Return [X, Y] of the center of cell containing provided text 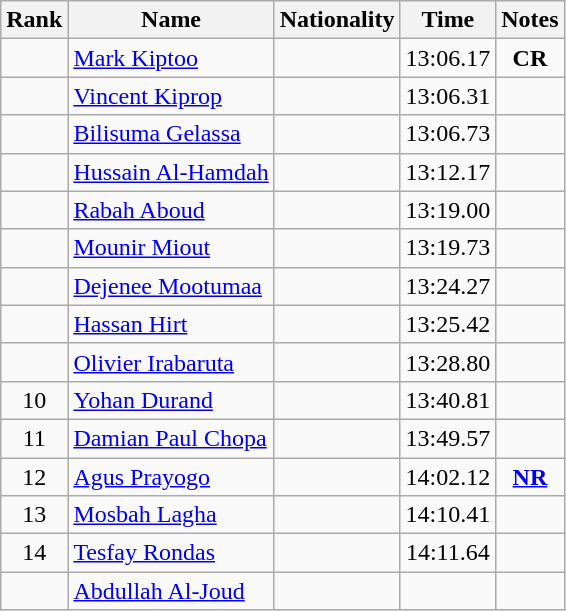
Olivier Irabaruta [171, 362]
11 [34, 438]
CR [530, 58]
Tesfay Rondas [171, 553]
Dejenee Mootumaa [171, 286]
13:06.31 [448, 96]
13:06.73 [448, 134]
Abdullah Al-Joud [171, 591]
Mounir Miout [171, 248]
14:11.64 [448, 553]
13:25.42 [448, 324]
Rank [34, 20]
13:40.81 [448, 400]
10 [34, 400]
13:19.73 [448, 248]
Bilisuma Gelassa [171, 134]
Hassan Hirt [171, 324]
14:10.41 [448, 515]
12 [34, 477]
Rabah Aboud [171, 210]
13:49.57 [448, 438]
13 [34, 515]
13:12.17 [448, 172]
13:24.27 [448, 286]
13:19.00 [448, 210]
Yohan Durand [171, 400]
13:28.80 [448, 362]
Mosbah Lagha [171, 515]
Nationality [337, 20]
14:02.12 [448, 477]
Vincent Kiprop [171, 96]
Mark Kiptoo [171, 58]
Time [448, 20]
Damian Paul Chopa [171, 438]
Agus Prayogo [171, 477]
14 [34, 553]
Name [171, 20]
13:06.17 [448, 58]
Notes [530, 20]
Hussain Al-Hamdah [171, 172]
NR [530, 477]
